From the cell containing the given text, extract its center point as [x, y] coordinate. 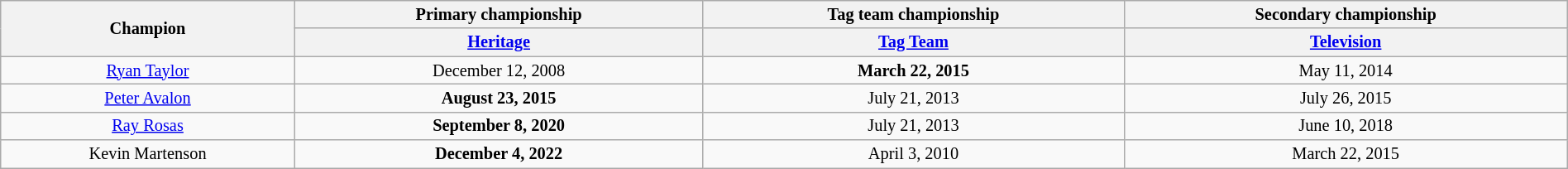
Tag Team [913, 42]
Primary championship [499, 14]
August 23, 2015 [499, 98]
Kevin Martenson [148, 154]
Peter Avalon [148, 98]
July 26, 2015 [1346, 98]
September 8, 2020 [499, 126]
December 4, 2022 [499, 154]
Ray Rosas [148, 126]
Television [1346, 42]
December 12, 2008 [499, 70]
April 3, 2010 [913, 154]
Secondary championship [1346, 14]
Tag team championship [913, 14]
Heritage [499, 42]
June 10, 2018 [1346, 126]
May 11, 2014 [1346, 70]
Champion [148, 28]
Ryan Taylor [148, 70]
